Locate the cell with the specified text and output its [x, y] center coordinate. 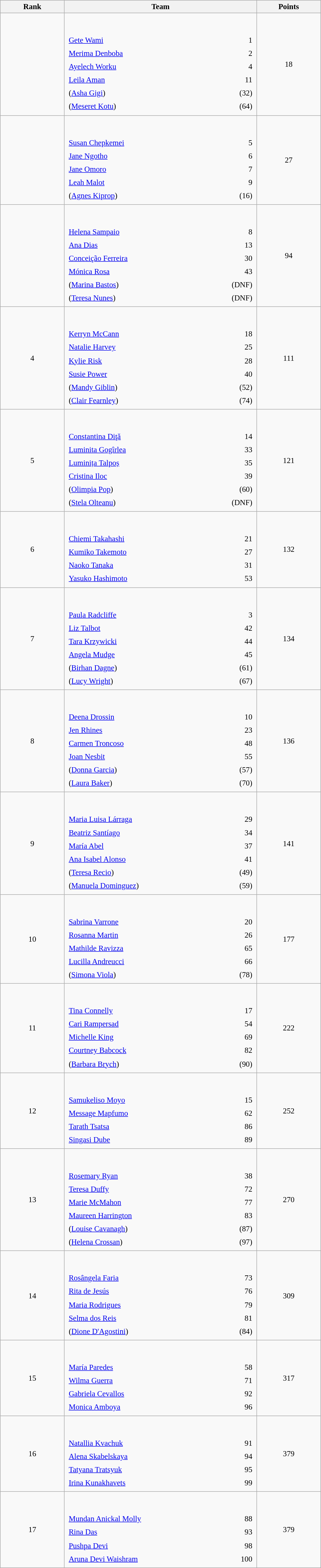
Yasuko Hashimoto [146, 579]
Helena Sampaio [134, 232]
1 [234, 40]
Joan Nesbit [140, 757]
Kumiko Takemoto [146, 552]
Samukeliso Moyo [146, 1100]
141 [288, 843]
252 [288, 1111]
Mundan Anickal Molly 88 Rina Das 93 Pushpa Devi 98 Aruna Devi Waishram 100 [160, 1530]
309 [288, 1295]
132 [288, 549]
Teresa Duffy [142, 1189]
136 [288, 741]
Rina Das [145, 1532]
43 [228, 271]
María Abel [143, 846]
25 [233, 347]
222 [288, 1028]
Samukeliso Moyo 15 Message Mapfumo 62 Tarath Tsatsa 86 Singasi Dube 89 [160, 1111]
45 [232, 654]
98 [239, 1545]
55 [234, 757]
Michelle King [141, 1037]
54 [235, 1024]
Pushpa Devi [145, 1545]
91 [240, 1443]
(Mandy Giblin) [138, 387]
Luminița Talpoș [134, 463]
Paula Radcliffe 3 Liz Talbot 42 Tara Krzywicki 44 Angela Mudge 45 (Birhan Dagne) (61) (Lucy Wright) (67) [160, 639]
(78) [234, 975]
Team [160, 7]
53 [240, 579]
Maria Rodrigues [141, 1304]
Cristina Iloc [134, 476]
Monica Amboya [146, 1407]
Kerryn McCann [138, 334]
48 [234, 744]
12 [33, 1111]
79 [235, 1304]
(60) [228, 489]
89 [240, 1140]
(67) [232, 681]
99 [240, 1483]
Naoko Tanaka [146, 565]
Natallia Kvachuk 91 Alena Skabelskaya 94 Tatyana Tratsyuk 95 Irina Kunakhavets 99 [160, 1454]
Maureen Harrington [142, 1215]
35 [228, 463]
42 [232, 628]
Helena Sampaio 8 Ana Dias 13 Conceição Ferreira 30 Mónica Rosa 43 (Marina Bastos) (DNF) (Teresa Nunes) (DNF) [160, 256]
Merima Denboba [140, 54]
31 [240, 565]
177 [288, 939]
Carmen Troncoso [140, 744]
28 [233, 360]
23 [234, 730]
Marie McMahon [142, 1202]
Irina Kunakhavets [146, 1483]
2 [234, 54]
73 [235, 1278]
Deena Drossin 10 Jen Rhines 23 Carmen Troncoso 48 Joan Nesbit 55 (Donna Garcia) (57) (Laura Baker) (70) [160, 741]
Maria Luisa Lárraga [143, 819]
(87) [236, 1229]
Luminita Gogîrlea [134, 450]
(97) [236, 1242]
86 [240, 1126]
Points [288, 7]
Rosemary Ryan 38 Teresa Duffy 72 Marie McMahon 77 Maureen Harrington 83 (Louise Cavanagh) (87) (Helena Crossan) (97) [160, 1200]
Tina Connelly [141, 1011]
Ana Dias [134, 245]
Wilma Guerra [146, 1380]
Tara Krzywicki [138, 641]
Maria Luisa Lárraga 29 Beatriz Santíago 34 María Abel 37 Ana Isabel Alonso 41 (Teresa Recio) (49) (Manuela Dominguez) (59) [160, 843]
38 [236, 1176]
58 [239, 1367]
92 [239, 1394]
40 [233, 374]
83 [236, 1215]
Deena Drossin [140, 717]
Constantina Diţă 14 Luminita Gogîrlea 33 Luminița Talpoș 35 Cristina Iloc 39 (Olimpia Pop) (60) (Stela Olteanu) (DNF) [160, 460]
65 [234, 948]
66 [234, 961]
Cari Rampersad [141, 1024]
(61) [232, 668]
Singasi Dube [146, 1140]
(Louise Cavanagh) [142, 1229]
77 [236, 1202]
20 [234, 922]
41 [237, 859]
Jane Omoro [140, 169]
Tarath Tsatsa [146, 1126]
(57) [234, 770]
(59) [237, 885]
(Manuela Dominguez) [143, 885]
21 [240, 539]
Chiemi Takahashi [146, 539]
Susie Power [138, 374]
39 [228, 476]
Conceição Ferreira [134, 258]
Tina Connelly 17 Cari Rampersad 54 Michelle King 69 Courtney Babcock 82 (Barbara Brych) (90) [160, 1028]
María Paredes [146, 1367]
(Birhan Dagne) [138, 668]
(Dione D'Agostini) [141, 1331]
Angela Mudge [138, 654]
81 [235, 1318]
(Asha Gigi) [140, 93]
Lucilla Andreucci [140, 961]
317 [288, 1378]
Aruna Devi Waishram [145, 1559]
(Marina Bastos) [134, 285]
62 [240, 1113]
Chiemi Takahashi 21 Kumiko Takemoto 27 Naoko Tanaka 31 Yasuko Hashimoto 53 [160, 549]
(Laura Baker) [140, 783]
(84) [235, 1331]
Ana Isabel Alonso [143, 859]
Selma dos Reis [141, 1318]
33 [228, 450]
111 [288, 358]
(70) [234, 783]
30 [228, 258]
72 [236, 1189]
82 [235, 1050]
(Helena Crossan) [142, 1242]
Mathilde Ravizza [140, 948]
Jane Ngotho [140, 156]
(64) [234, 106]
(Lucy Wright) [138, 681]
Rank [33, 7]
Beatriz Santíago [143, 833]
(49) [237, 872]
Tatyana Tratsyuk [146, 1469]
Ayelech Worku [140, 67]
(52) [233, 387]
Susan Chepkemei 5 Jane Ngotho 6 Jane Omoro 7 Leah Malot 9 (Agnes Kiprop) (16) [160, 160]
Gete Wami 1 Merima Denboba 2 Ayelech Worku 4 Leila Aman 11 (Asha Gigi) (32) (Meseret Kotu) (64) [160, 64]
(Teresa Recio) [143, 872]
Mundan Anickal Molly [145, 1519]
Sabrina Varrone [140, 922]
Leila Aman [140, 80]
(32) [234, 93]
44 [232, 641]
3 [232, 614]
95 [240, 1469]
76 [235, 1291]
Rosângela Faria [141, 1278]
Susan Chepkemei [140, 143]
93 [239, 1532]
71 [239, 1380]
Mónica Rosa [134, 271]
Jen Rhines [140, 730]
(Stela Olteanu) [134, 503]
(Olimpia Pop) [134, 489]
Rita de Jesús [141, 1291]
Leah Malot [140, 182]
Message Mapfumo [146, 1113]
(Simona Viola) [140, 975]
Kerryn McCann 18 Natalie Harvey 25 Kylie Risk 28 Susie Power 40 (Mandy Giblin) (52) (Clair Fearnley) (74) [160, 358]
Kylie Risk [138, 360]
16 [33, 1454]
(Meseret Kotu) [140, 106]
37 [237, 846]
Rosanna Martin [140, 935]
29 [237, 819]
Constantina Diţă [134, 436]
(Agnes Kiprop) [140, 195]
100 [239, 1559]
34 [237, 833]
270 [288, 1200]
Rosângela Faria 73 Rita de Jesús 76 Maria Rodrigues 79 Selma dos Reis 81 (Dione D'Agostini) (84) [160, 1295]
(Donna Garcia) [140, 770]
88 [239, 1519]
Natallia Kvachuk [146, 1443]
Alena Skabelskaya [146, 1456]
Gete Wami [140, 40]
Rosemary Ryan [142, 1176]
Natalie Harvey [138, 347]
Gabriela Cevallos [146, 1394]
Courtney Babcock [141, 1050]
Sabrina Varrone 20 Rosanna Martin 26 Mathilde Ravizza 65 Lucilla Andreucci 66 (Simona Viola) (78) [160, 939]
(74) [233, 400]
Paula Radcliffe [138, 614]
134 [288, 639]
María Paredes 58 Wilma Guerra 71 Gabriela Cevallos 92 Monica Amboya 96 [160, 1378]
69 [235, 1037]
96 [239, 1407]
(16) [234, 195]
26 [234, 935]
(90) [235, 1064]
(Barbara Brych) [141, 1064]
Liz Talbot [138, 628]
(Teresa Nunes) [134, 298]
(Clair Fearnley) [138, 400]
121 [288, 460]
